Search for the cell housing the specified text and yield its (x, y) center coordinate. 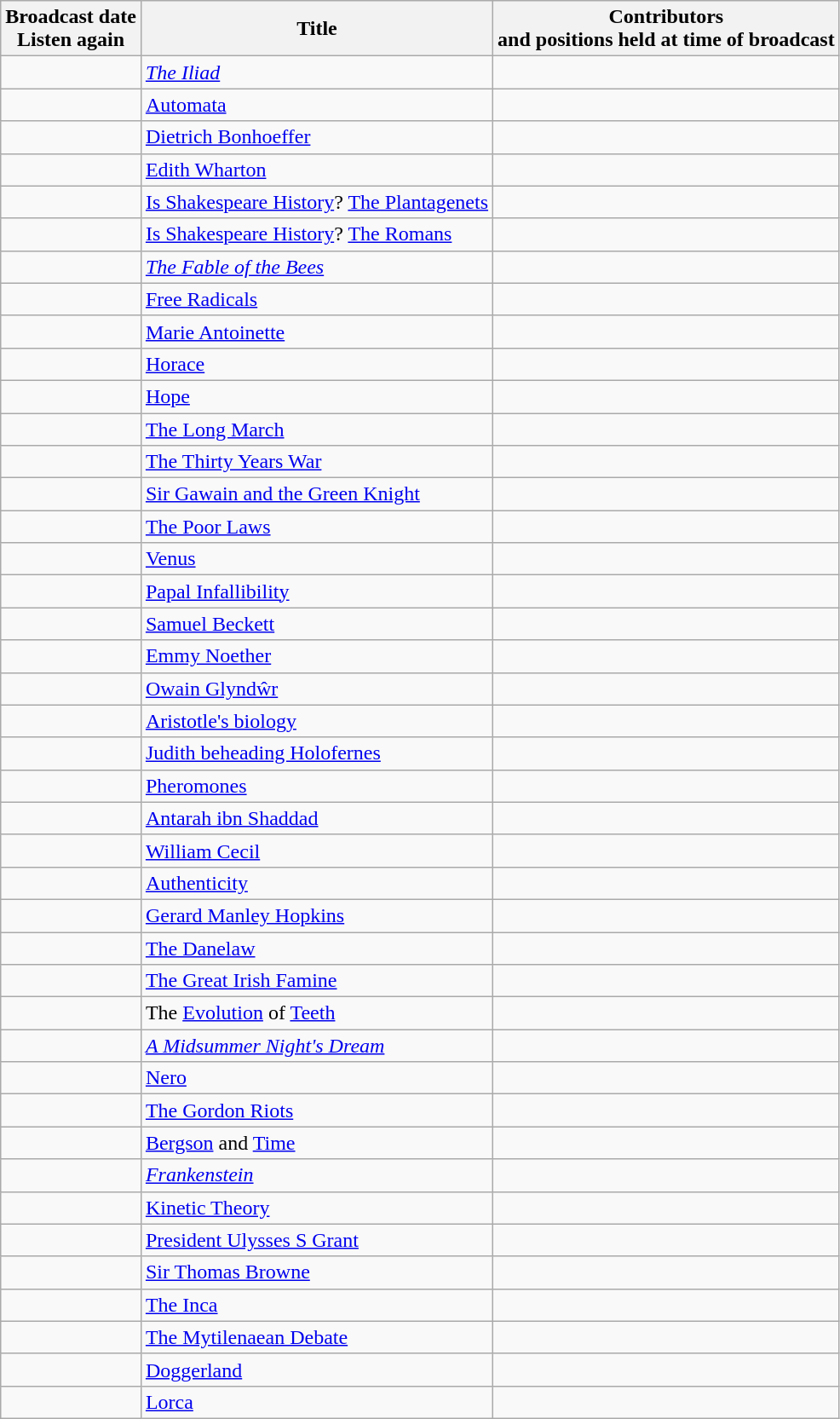
Marie Antoinette (317, 332)
A Midsummer Night's Dream (317, 1046)
Horace (317, 364)
The Evolution of Teeth (317, 1013)
Samuel Beckett (317, 624)
Automata (317, 105)
The Thirty Years War (317, 462)
The Iliad (317, 72)
The Long March (317, 429)
Pheromones (317, 786)
Papal Infallibility (317, 591)
Broadcast date Listen again (72, 29)
The Great Irish Famine (317, 981)
Title (317, 29)
President Ulysses S Grant (317, 1240)
Is Shakespeare History? The Romans (317, 234)
Owain Glyndŵr (317, 689)
Sir Gawain and the Green Knight (317, 494)
Is Shakespeare History? The Plantagenets (317, 202)
Judith beheading Holofernes (317, 753)
The Gordon Riots (317, 1110)
The Poor Laws (317, 527)
Aristotle's biology (317, 721)
Hope (317, 396)
Gerard Manley Hopkins (317, 915)
Frankenstein (317, 1175)
Lorca (317, 1402)
Free Radicals (317, 299)
Antarah ibn Shaddad (317, 818)
Bergson and Time (317, 1143)
The Danelaw (317, 949)
Dietrich Bonhoeffer (317, 137)
Sir Thomas Browne (317, 1272)
Nero (317, 1078)
Edith Wharton (317, 170)
Doggerland (317, 1370)
The Fable of the Bees (317, 267)
Emmy Noether (317, 656)
Contributors and positions held at time of broadcast (666, 29)
Authenticity (317, 883)
Venus (317, 559)
The Mytilenaean Debate (317, 1337)
William Cecil (317, 851)
The Inca (317, 1305)
Kinetic Theory (317, 1208)
